Identify which cell holds the provided text, then report its (X, Y) central coordinate. 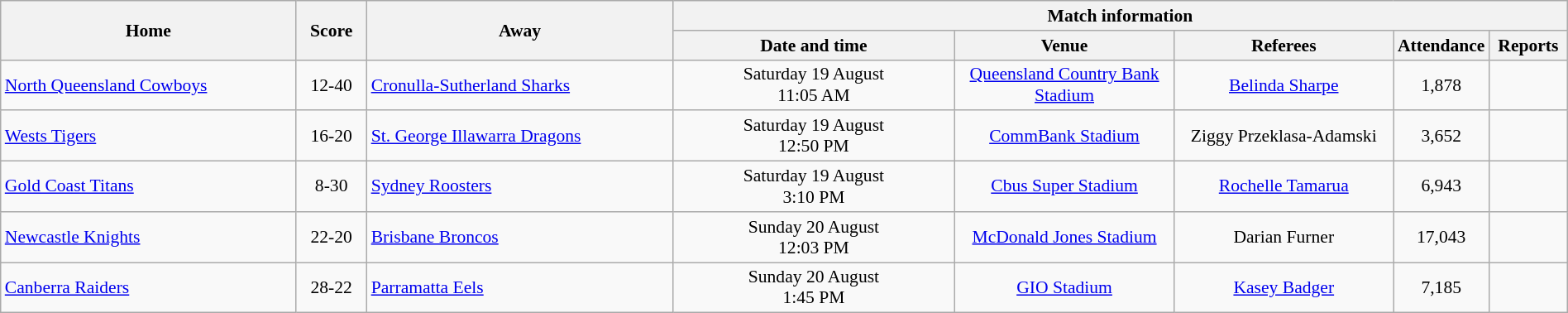
North Queensland Cowboys (149, 84)
22-20 (332, 237)
Wests Tigers (149, 136)
Belinda Sharpe (1284, 84)
Sunday 20 August12:03 PM (814, 237)
Saturday 19 August12:50 PM (814, 136)
Saturday 19 August3:10 PM (814, 187)
Saturday 19 August11:05 AM (814, 84)
Rochelle Tamarua (1284, 187)
28-22 (332, 288)
Score (332, 30)
GIO Stadium (1064, 288)
7,185 (1441, 288)
Attendance (1441, 46)
CommBank Stadium (1064, 136)
Cbus Super Stadium (1064, 187)
Parramatta Eels (520, 288)
Queensland Country Bank Stadium (1064, 84)
Referees (1284, 46)
3,652 (1441, 136)
St. George Illawarra Dragons (520, 136)
Sydney Roosters (520, 187)
McDonald Jones Stadium (1064, 237)
16-20 (332, 136)
12-40 (332, 84)
8-30 (332, 187)
Home (149, 30)
Date and time (814, 46)
6,943 (1441, 187)
Gold Coast Titans (149, 187)
Sunday 20 August1:45 PM (814, 288)
Darian Furner (1284, 237)
Ziggy Przeklasa-Adamski (1284, 136)
Newcastle Knights (149, 237)
Match information (1120, 16)
Brisbane Broncos (520, 237)
17,043 (1441, 237)
Reports (1528, 46)
1,878 (1441, 84)
Venue (1064, 46)
Kasey Badger (1284, 288)
Away (520, 30)
Canberra Raiders (149, 288)
Cronulla-Sutherland Sharks (520, 84)
